Return (X, Y) of the center of cell containing provided text 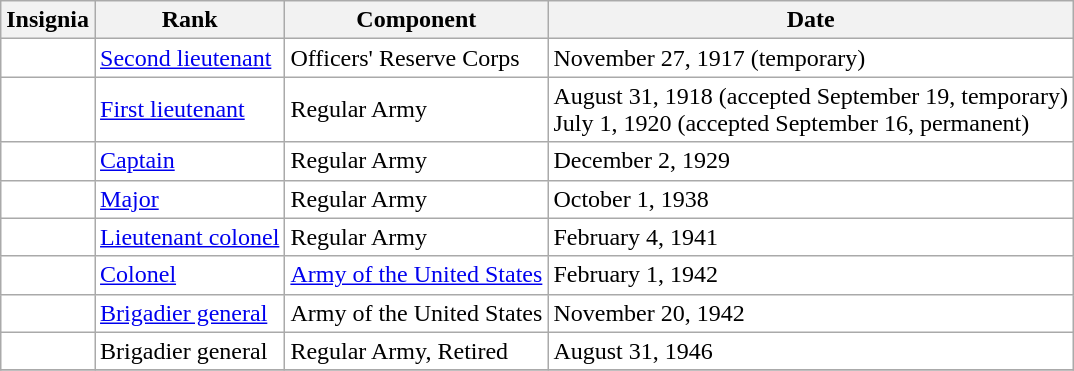
Rank (190, 20)
Major (190, 199)
Captain (190, 161)
Officers' Reserve Corps (416, 58)
February 1, 1942 (811, 275)
October 1, 1938 (811, 199)
November 20, 1942 (811, 313)
Component (416, 20)
November 27, 1917 (temporary) (811, 58)
Colonel (190, 275)
Regular Army, Retired (416, 351)
Date (811, 20)
February 4, 1941 (811, 237)
Insignia (48, 20)
August 31, 1918 (accepted September 19, temporary)July 1, 1920 (accepted September 16, permanent) (811, 110)
Lieutenant colonel (190, 237)
December 2, 1929 (811, 161)
First lieutenant (190, 110)
Second lieutenant (190, 58)
August 31, 1946 (811, 351)
